Extract the [x, y] coordinate from the center of the cell holding the provided text.  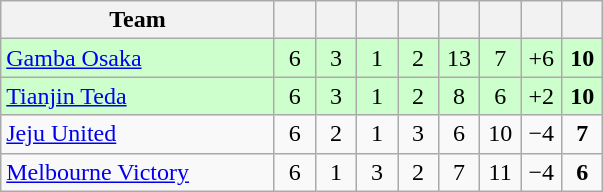
13 [460, 58]
Melbourne Victory [138, 172]
11 [500, 172]
Team [138, 20]
Gamba Osaka [138, 58]
+2 [542, 96]
8 [460, 96]
Tianjin Teda [138, 96]
Jeju United [138, 134]
+6 [542, 58]
